Extract the (X, Y) coordinate from the center of the cell holding the provided text.  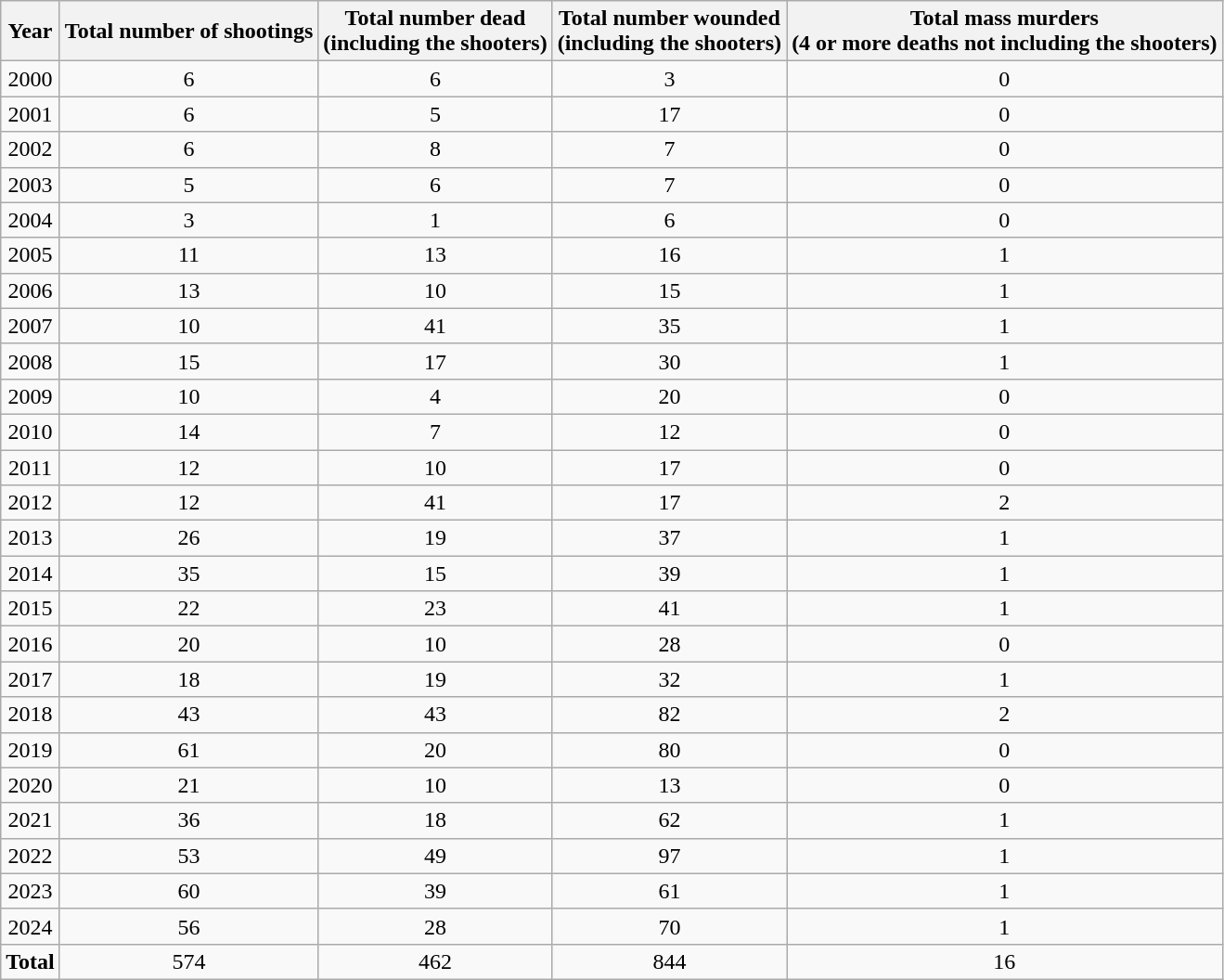
37 (669, 538)
30 (669, 361)
60 (188, 891)
Total number dead(including the shooters) (435, 32)
2023 (31, 891)
62 (669, 820)
2000 (31, 79)
Total number of shootings (188, 32)
2001 (31, 114)
26 (188, 538)
2021 (31, 820)
2017 (31, 679)
80 (669, 750)
Total number wounded(including the shooters) (669, 32)
32 (669, 679)
23 (435, 609)
Year (31, 32)
2012 (31, 503)
2024 (31, 926)
49 (435, 856)
2007 (31, 326)
22 (188, 609)
11 (188, 255)
2022 (31, 856)
Total mass murders(4 or more deaths not including the shooters) (1005, 32)
462 (435, 961)
574 (188, 961)
2004 (31, 220)
2003 (31, 185)
2013 (31, 538)
4 (435, 396)
2006 (31, 290)
844 (669, 961)
2002 (31, 149)
2014 (31, 574)
2015 (31, 609)
2016 (31, 644)
2020 (31, 785)
2008 (31, 361)
2009 (31, 396)
14 (188, 432)
36 (188, 820)
56 (188, 926)
82 (669, 715)
8 (435, 149)
2018 (31, 715)
Total (31, 961)
2019 (31, 750)
21 (188, 785)
2011 (31, 467)
2010 (31, 432)
2005 (31, 255)
53 (188, 856)
97 (669, 856)
70 (669, 926)
